Search for the cell housing the specified text and yield its (x, y) center coordinate. 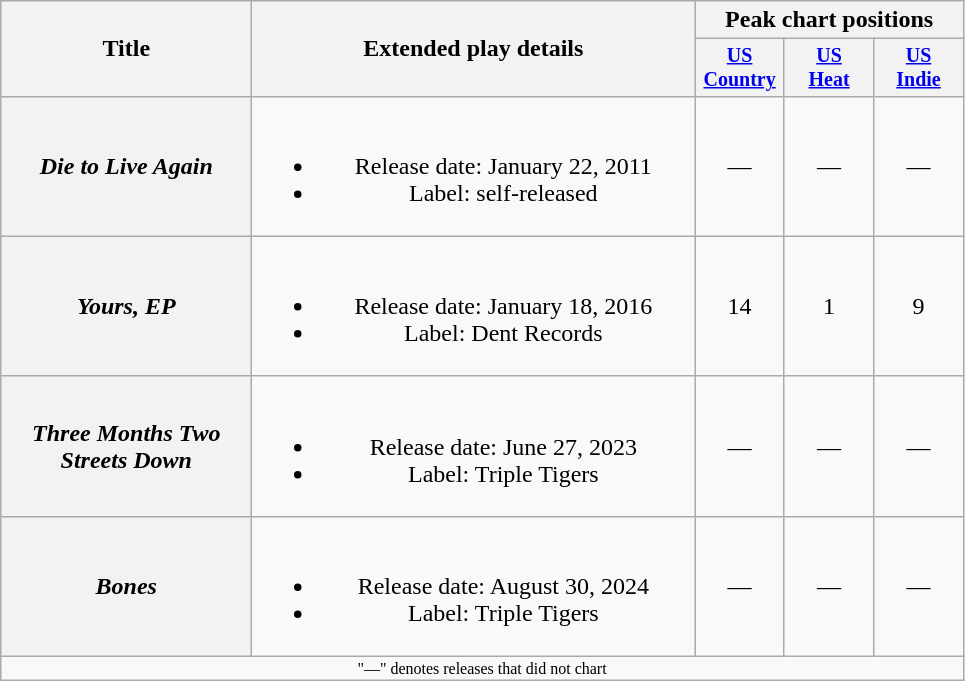
1 (828, 306)
Peak chart positions (829, 20)
Release date: January 18, 2016Label: Dent Records (474, 306)
Three Months Two Streets Down (126, 446)
9 (918, 306)
Release date: June 27, 2023Label: Triple Tigers (474, 446)
USIndie (918, 68)
Release date: August 30, 2024Label: Triple Tigers (474, 586)
Extended play details (474, 49)
Release date: January 22, 2011Label: self-released (474, 166)
"—" denotes releases that did not chart (482, 669)
Bones (126, 586)
14 (740, 306)
Title (126, 49)
Yours, EP (126, 306)
Die to Live Again (126, 166)
USHeat (828, 68)
US Country (740, 68)
